Pinpoint the cell where the given text exists, returning its [x, y] midpoint coordinate. 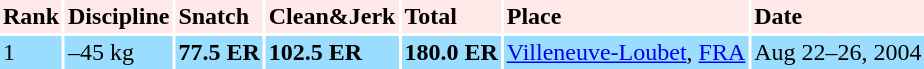
180.0 ER [450, 52]
Clean&Jerk [332, 16]
Snatch [218, 16]
1 [31, 52]
102.5 ER [332, 52]
Discipline [118, 16]
Total [450, 16]
77.5 ER [218, 52]
Aug 22–26, 2004 [838, 52]
Date [838, 16]
Villeneuve-Loubet, FRA [626, 52]
Place [626, 16]
–45 kg [118, 52]
Rank [31, 16]
